Output the [x, y] coordinate of the center of the cell containing the given text.  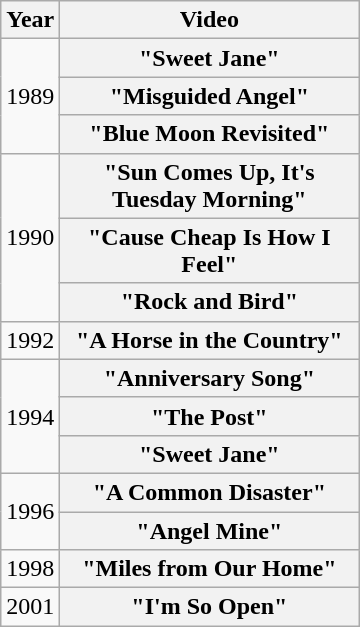
"A Horse in the Country" [210, 340]
"Blue Moon Revisited" [210, 134]
"I'm So Open" [210, 607]
1996 [30, 511]
"Miles from Our Home" [210, 569]
1998 [30, 569]
1990 [30, 237]
"Cause Cheap Is How I Feel" [210, 250]
1994 [30, 416]
"The Post" [210, 416]
1989 [30, 96]
"Sun Comes Up, It's Tuesday Morning" [210, 186]
Video [210, 20]
"Angel Mine" [210, 531]
Year [30, 20]
"Anniversary Song" [210, 378]
"Rock and Bird" [210, 302]
"A Common Disaster" [210, 492]
2001 [30, 607]
1992 [30, 340]
"Misguided Angel" [210, 96]
